Find where the given text appears and provide that cell's center as [X, Y] coordinate. 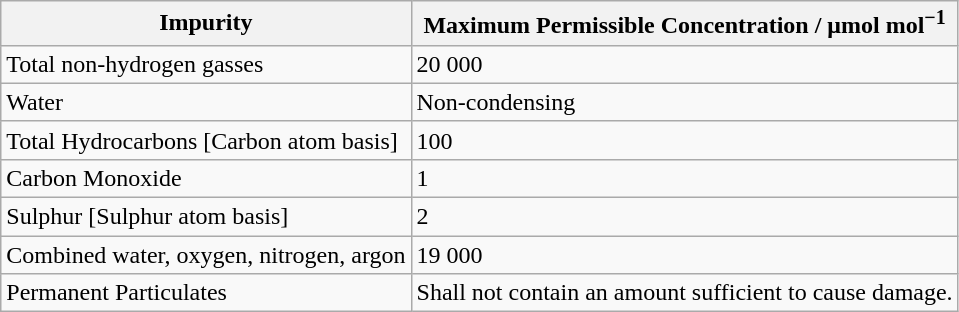
Maximum Permissible Concentration / μmol mol−1 [684, 24]
2 [684, 217]
1 [684, 178]
Sulphur [Sulphur atom basis] [206, 217]
19 000 [684, 255]
Combined water, oxygen, nitrogen, argon [206, 255]
Impurity [206, 24]
100 [684, 140]
Carbon Monoxide [206, 178]
Shall not contain an amount sufficient to cause damage. [684, 293]
Permanent Particulates [206, 293]
Total Hydrocarbons [Carbon atom basis] [206, 140]
20 000 [684, 64]
Total non-hydrogen gasses [206, 64]
Non-condensing [684, 102]
Water [206, 102]
